For the text-containing cell, return its midpoint in (x, y) coordinate format. 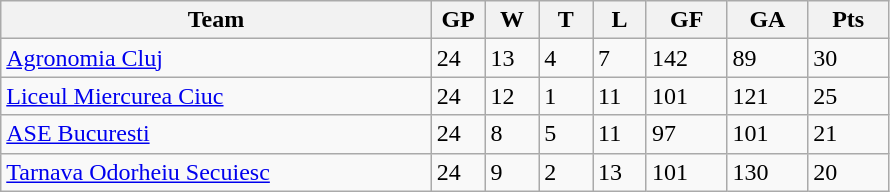
Agronomia Cluj (216, 58)
4 (566, 58)
Pts (848, 20)
89 (768, 58)
W (512, 20)
Tarnava Odorheiu Secuiesc (216, 172)
7 (620, 58)
Liceul Miercurea Ciuc (216, 96)
L (620, 20)
21 (848, 134)
5 (566, 134)
T (566, 20)
30 (848, 58)
ASE Bucuresti (216, 134)
20 (848, 172)
Team (216, 20)
142 (686, 58)
121 (768, 96)
9 (512, 172)
130 (768, 172)
8 (512, 134)
12 (512, 96)
2 (566, 172)
GA (768, 20)
GP (458, 20)
1 (566, 96)
97 (686, 134)
25 (848, 96)
GF (686, 20)
